Return [x, y] of the center of cell containing provided text 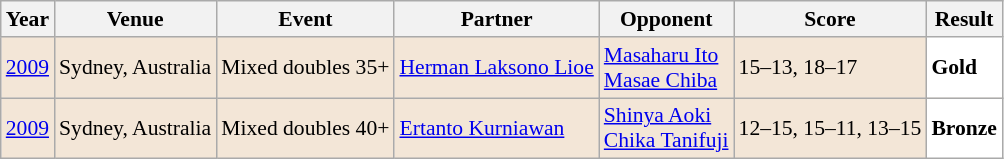
Event [305, 19]
Herman Laksono Lioe [496, 68]
Masaharu Ito Masae Chiba [666, 68]
Mixed doubles 35+ [305, 68]
Venue [135, 19]
Ertanto Kurniawan [496, 128]
Score [830, 19]
Year [28, 19]
12–15, 15–11, 13–15 [830, 128]
Result [964, 19]
Partner [496, 19]
Bronze [964, 128]
Shinya Aoki Chika Tanifuji [666, 128]
Opponent [666, 19]
15–13, 18–17 [830, 68]
Gold [964, 68]
Mixed doubles 40+ [305, 128]
